From the cell containing the given text, extract its center point as [X, Y] coordinate. 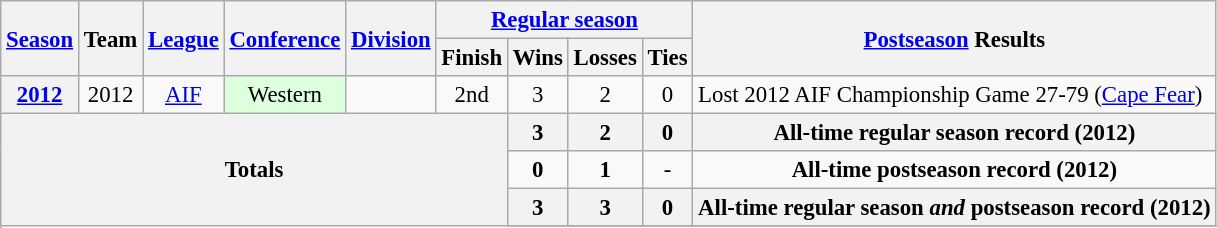
Team [110, 38]
Regular season [564, 20]
Season [40, 38]
Western [285, 95]
Finish [472, 58]
Lost 2012 AIF Championship Game 27-79 (Cape Fear) [954, 95]
Losses [605, 58]
1 [605, 170]
Conference [285, 38]
Wins [538, 58]
All-time regular season record (2012) [954, 133]
League [184, 38]
Totals [254, 170]
Division [391, 38]
AIF [184, 95]
- [668, 170]
All-time regular season and postseason record (2012) [954, 208]
All-time postseason record (2012) [954, 170]
Postseason Results [954, 38]
Ties [668, 58]
2nd [472, 95]
